Provide the [X, Y] coordinate of the cell's center where the given text is located.  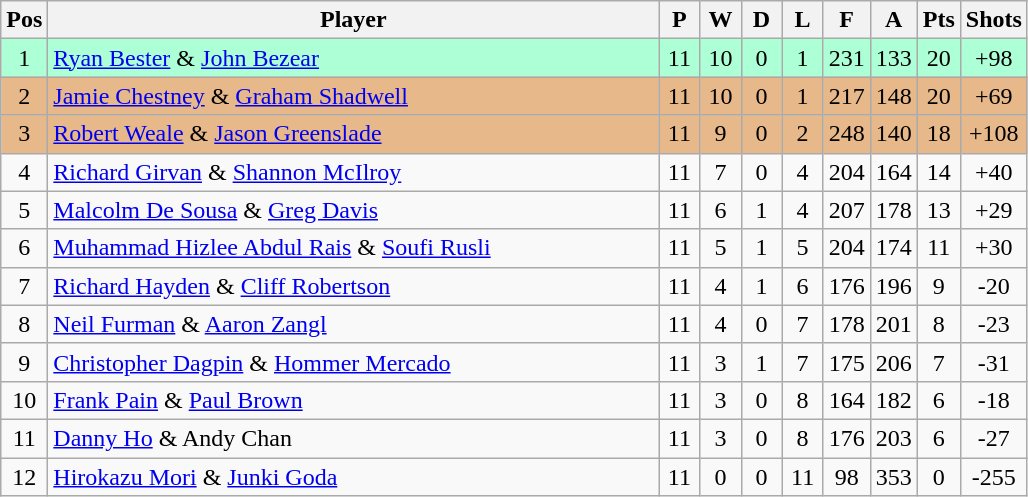
207 [846, 210]
+30 [994, 248]
231 [846, 58]
-20 [994, 286]
Richard Girvan & Shannon McIlroy [354, 172]
-27 [994, 438]
+98 [994, 58]
Hirokazu Mori & Junki Goda [354, 477]
Robert Weale & Jason Greenslade [354, 134]
-255 [994, 477]
Neil Furman & Aaron Zangl [354, 324]
Player [354, 20]
201 [894, 324]
-31 [994, 362]
Pts [938, 20]
175 [846, 362]
Ryan Bester & John Bezear [354, 58]
F [846, 20]
12 [24, 477]
Pos [24, 20]
Christopher Dagpin & Hommer Mercado [354, 362]
14 [938, 172]
A [894, 20]
353 [894, 477]
L [802, 20]
-18 [994, 400]
D [762, 20]
Muhammad Hizlee Abdul Rais & Soufi Rusli [354, 248]
98 [846, 477]
206 [894, 362]
248 [846, 134]
174 [894, 248]
P [680, 20]
-23 [994, 324]
+29 [994, 210]
Shots [994, 20]
Richard Hayden & Cliff Robertson [354, 286]
148 [894, 96]
Danny Ho & Andy Chan [354, 438]
133 [894, 58]
203 [894, 438]
13 [938, 210]
Jamie Chestney & Graham Shadwell [354, 96]
+40 [994, 172]
+69 [994, 96]
182 [894, 400]
+108 [994, 134]
Malcolm De Sousa & Greg Davis [354, 210]
140 [894, 134]
217 [846, 96]
W [720, 20]
196 [894, 286]
Frank Pain & Paul Brown [354, 400]
18 [938, 134]
